Search for the cell housing the specified text and yield its [x, y] center coordinate. 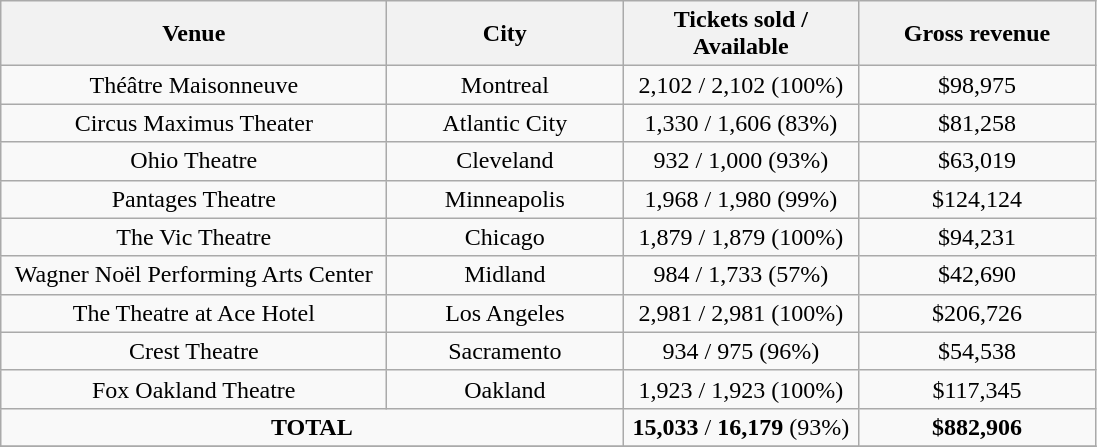
Oakland [505, 389]
The Vic Theatre [194, 237]
Venue [194, 34]
932 / 1,000 (93%) [741, 161]
1,330 / 1,606 (83%) [741, 123]
Circus Maximus Theater [194, 123]
934 / 975 (96%) [741, 351]
$42,690 [977, 275]
Gross revenue [977, 34]
Wagner Noël Performing Arts Center [194, 275]
2,102 / 2,102 (100%) [741, 85]
Los Angeles [505, 313]
$117,345 [977, 389]
Tickets sold / Available [741, 34]
Ohio Theatre [194, 161]
$94,231 [977, 237]
Atlantic City [505, 123]
15,033 / 16,179 (93%) [741, 427]
Cleveland [505, 161]
Minneapolis [505, 199]
Crest Theatre [194, 351]
$206,726 [977, 313]
$63,019 [977, 161]
$54,538 [977, 351]
$98,975 [977, 85]
Montreal [505, 85]
Fox Oakland Theatre [194, 389]
The Theatre at Ace Hotel [194, 313]
TOTAL [312, 427]
Chicago [505, 237]
City [505, 34]
984 / 1,733 (57%) [741, 275]
1,923 / 1,923 (100%) [741, 389]
$81,258 [977, 123]
Sacramento [505, 351]
Pantages Theatre [194, 199]
$882,906 [977, 427]
$124,124 [977, 199]
1,968 / 1,980 (99%) [741, 199]
Théâtre Maisonneuve [194, 85]
2,981 / 2,981 (100%) [741, 313]
Midland [505, 275]
1,879 / 1,879 (100%) [741, 237]
